Identify which cell holds the provided text, then report its (x, y) central coordinate. 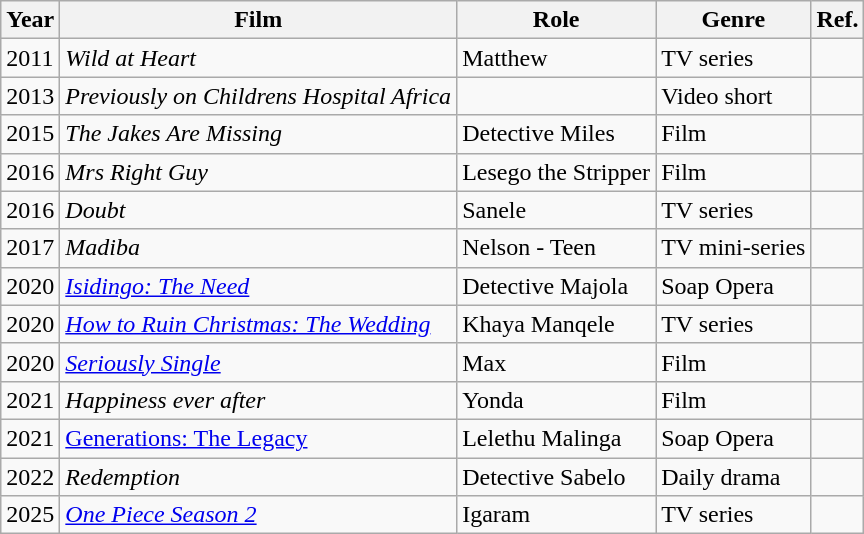
Video short (734, 96)
Doubt (258, 210)
Ref. (838, 20)
Madiba (258, 248)
Khaya Manqele (556, 324)
Igaram (556, 515)
2013 (30, 96)
Nelson - Teen (556, 248)
Detective Sabelo (556, 477)
Redemption (258, 477)
2015 (30, 134)
Detective Majola (556, 286)
Sanele (556, 210)
Wild at Heart (258, 58)
Genre (734, 20)
Daily drama (734, 477)
Year (30, 20)
Seriously Single (258, 362)
Matthew (556, 58)
2025 (30, 515)
Happiness ever after (258, 400)
How to Ruin Christmas: The Wedding (258, 324)
Lelethu Malinga (556, 438)
Detective Miles (556, 134)
Lesego the Stripper (556, 172)
2022 (30, 477)
Yonda (556, 400)
One Piece Season 2 (258, 515)
2011 (30, 58)
Generations: The Legacy (258, 438)
Mrs Right Guy (258, 172)
Isidingo: The Need (258, 286)
TV mini-series (734, 248)
The Jakes Are Missing (258, 134)
2017 (30, 248)
Previously on Childrens Hospital Africa (258, 96)
Role (556, 20)
Max (556, 362)
